Locate the cell with the specified text and output its (x, y) center coordinate. 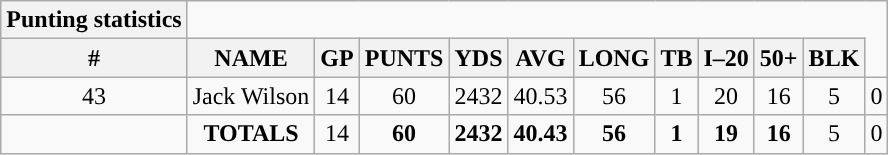
GP (337, 58)
Jack Wilson (251, 96)
I–20 (726, 58)
TB (676, 58)
YDS (478, 58)
LONG (614, 58)
19 (726, 134)
TOTALS (251, 134)
Punting statistics (94, 20)
40.43 (540, 134)
40.53 (540, 96)
NAME (251, 58)
BLK (834, 58)
AVG (540, 58)
# (94, 58)
20 (726, 96)
50+ (778, 58)
43 (94, 96)
PUNTS (404, 58)
